Provide the [x, y] coordinate of the cell's center where the given text is located.  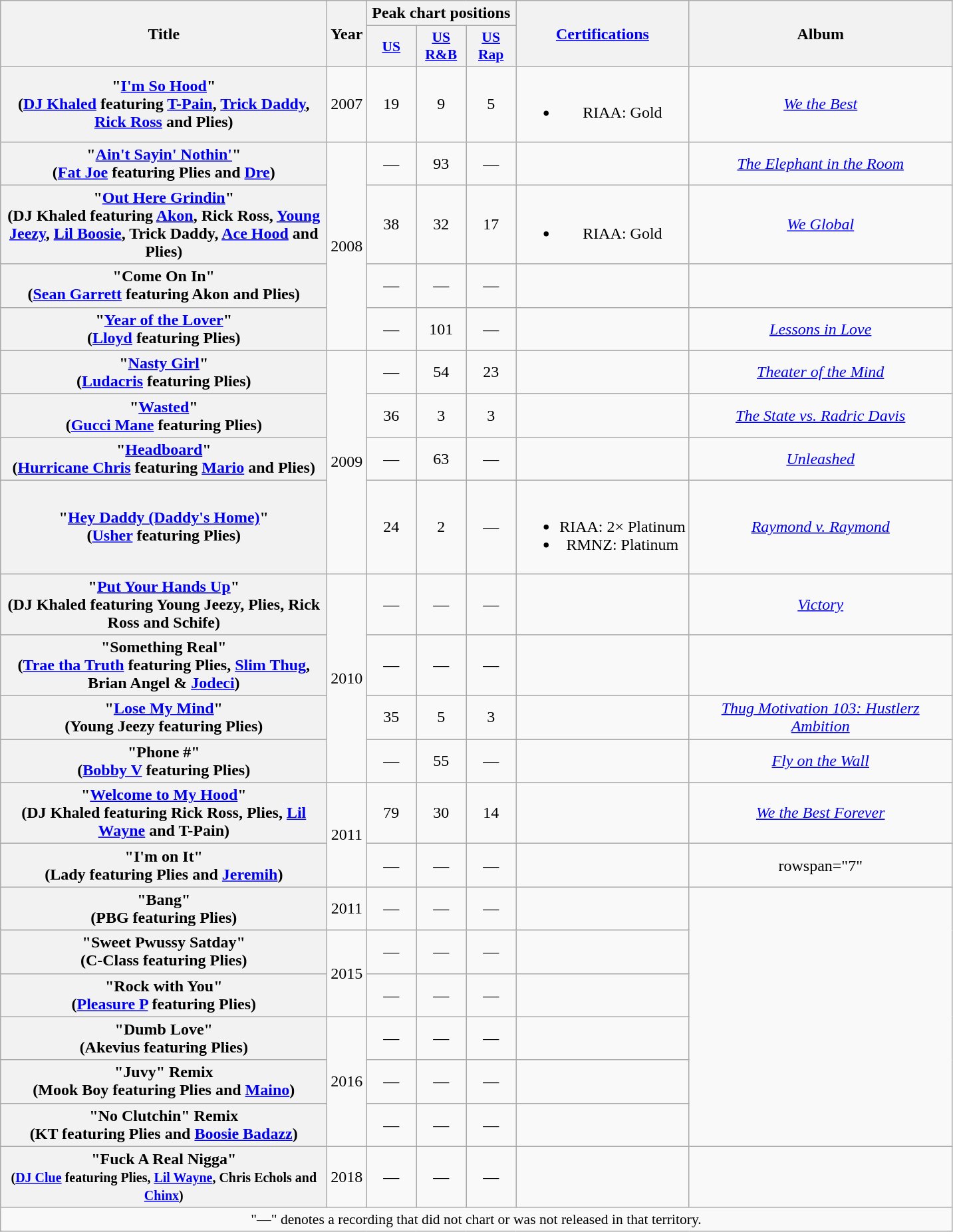
2009 [347, 461]
"Year of the Lover"(Lloyd featuring Plies) [164, 328]
We the Best [821, 104]
"Bang"(PBG featuring Plies) [164, 908]
23 [491, 372]
54 [442, 372]
rowspan="7" [821, 866]
"I'm So Hood"(DJ Khaled featuring T-Pain, Trick Daddy, Rick Ross and Plies) [164, 104]
2008 [347, 246]
"Something Real"(Trae tha Truth featuring Plies, Slim Thug, Brian Angel & Jodeci) [164, 666]
"I'm on It"(Lady featuring Plies and Jeremih) [164, 866]
Album [821, 33]
2007 [347, 104]
2016 [347, 1081]
USR&B [442, 47]
USRap [491, 47]
36 [391, 415]
"Headboard"(Hurricane Chris featuring Mario and Plies) [164, 459]
93 [442, 164]
"Lose My Mind"(Young Jeezy featuring Plies) [164, 718]
63 [442, 459]
30 [442, 813]
Lessons in Love [821, 328]
19 [391, 104]
We Global [821, 225]
Victory [821, 604]
"Sweet Pwussy Satday"(C-Class featuring Plies) [164, 952]
"Ain't Sayin' Nothin'"(Fat Joe featuring Plies and Dre) [164, 164]
Fly on the Wall [821, 761]
"Dumb Love"(Akevius featuring Plies) [164, 1039]
US [391, 47]
The State vs. Radric Davis [821, 415]
2010 [347, 678]
2018 [347, 1177]
Raymond v. Raymond [821, 527]
55 [442, 761]
32 [442, 225]
Certifications [603, 33]
Thug Motivation 103: Hustlerz Ambition [821, 718]
"No Clutchin" Remix(KT featuring Plies and Boosie Badazz) [164, 1125]
Theater of the Mind [821, 372]
"—" denotes a recording that did not chart or was not released in that territory. [476, 1219]
101 [442, 328]
14 [491, 813]
Peak chart positions [442, 13]
2 [442, 527]
"Rock with You"(Pleasure P featuring Plies) [164, 995]
"Nasty Girl"(Ludacris featuring Plies) [164, 372]
24 [391, 527]
38 [391, 225]
"Hey Daddy (Daddy's Home)"(Usher featuring Plies) [164, 527]
"Put Your Hands Up"(DJ Khaled featuring Young Jeezy, Plies, Rick Ross and Schife) [164, 604]
"Come On In"(Sean Garrett featuring Akon and Plies) [164, 286]
Unleashed [821, 459]
2015 [347, 973]
"Welcome to My Hood"(DJ Khaled featuring Rick Ross, Plies, Lil Wayne and T-Pain) [164, 813]
35 [391, 718]
Title [164, 33]
Year [347, 33]
9 [442, 104]
We the Best Forever [821, 813]
"Fuck A Real Nigga"(DJ Clue featuring Plies, Lil Wayne, Chris Echols and Chinx) [164, 1177]
79 [391, 813]
"Out Here Grindin"(DJ Khaled featuring Akon, Rick Ross, Young Jeezy, Lil Boosie, Trick Daddy, Ace Hood and Plies) [164, 225]
The Elephant in the Room [821, 164]
"Phone #"(Bobby V featuring Plies) [164, 761]
"Wasted"(Gucci Mane featuring Plies) [164, 415]
17 [491, 225]
RIAA: 2× PlatinumRMNZ: Platinum [603, 527]
"Juvy" Remix(Mook Boy featuring Plies and Maino) [164, 1081]
